Scan for the cell matching the given text and deliver its (X, Y) coordinate at center. 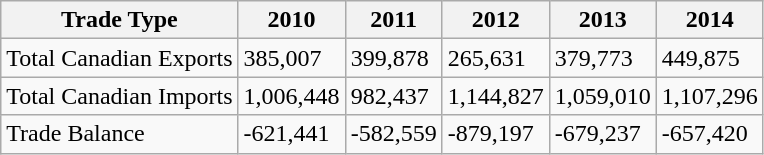
449,875 (710, 58)
-582,559 (394, 134)
Trade Balance (120, 134)
265,631 (496, 58)
379,773 (602, 58)
-879,197 (496, 134)
1,144,827 (496, 96)
1,059,010 (602, 96)
Trade Type (120, 20)
1,107,296 (710, 96)
-657,420 (710, 134)
1,006,448 (292, 96)
-621,441 (292, 134)
385,007 (292, 58)
2010 (292, 20)
2013 (602, 20)
-679,237 (602, 134)
Total Canadian Exports (120, 58)
399,878 (394, 58)
2012 (496, 20)
2014 (710, 20)
Total Canadian Imports (120, 96)
982,437 (394, 96)
2011 (394, 20)
